Identify which cell holds the provided text, then report its (X, Y) central coordinate. 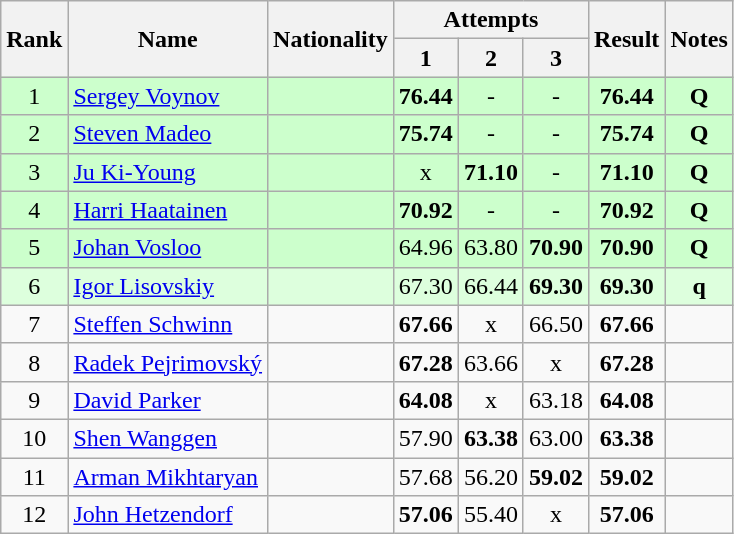
David Parker (168, 400)
10 (34, 438)
11 (34, 477)
Igor Lisovskiy (168, 286)
66.50 (556, 324)
56.20 (490, 477)
7 (34, 324)
Steffen Schwinn (168, 324)
Sergey Voynov (168, 96)
63.18 (556, 400)
55.40 (490, 515)
Radek Pejrimovský (168, 362)
Johan Vosloo (168, 248)
John Hetzendorf (168, 515)
Ju Ki-Young (168, 172)
63.66 (490, 362)
Steven Madeo (168, 134)
Arman Mikhtaryan (168, 477)
Harri Haatainen (168, 210)
4 (34, 210)
57.90 (426, 438)
6 (34, 286)
Shen Wanggen (168, 438)
Result (626, 39)
Name (168, 39)
Attempts (490, 20)
12 (34, 515)
q (699, 286)
64.96 (426, 248)
9 (34, 400)
8 (34, 362)
66.44 (490, 286)
5 (34, 248)
Rank (34, 39)
57.68 (426, 477)
63.00 (556, 438)
67.30 (426, 286)
63.80 (490, 248)
Nationality (331, 39)
Notes (699, 39)
